Output the [X, Y] coordinate of the center of the cell containing the given text.  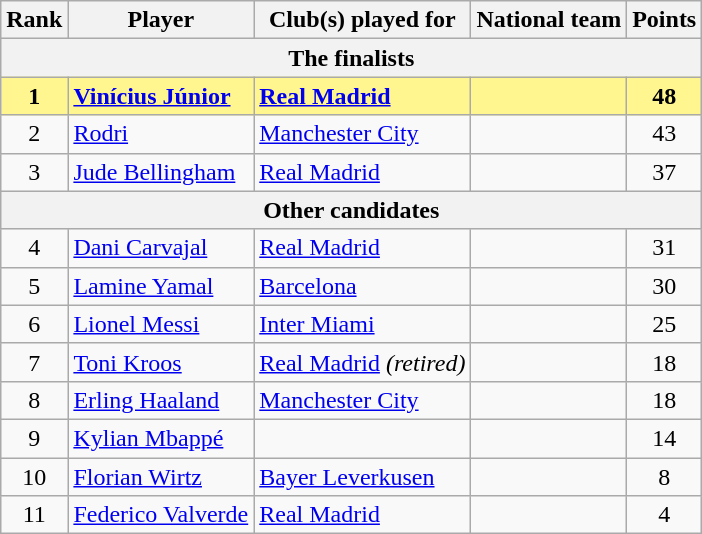
14 [664, 438]
Club(s) played for [362, 20]
31 [664, 248]
2 [34, 134]
National team [549, 20]
11 [34, 515]
48 [664, 96]
Dani Carvajal [161, 248]
3 [34, 172]
30 [664, 286]
5 [34, 286]
Jude Bellingham [161, 172]
Inter Miami [362, 324]
6 [34, 324]
Other candidates [352, 210]
Real Madrid (retired) [362, 362]
Kylian Mbappé [161, 438]
Florian Wirtz [161, 477]
Federico Valverde [161, 515]
Rodri [161, 134]
7 [34, 362]
Toni Kroos [161, 362]
43 [664, 134]
Erling Haaland [161, 400]
Lamine Yamal [161, 286]
The finalists [352, 58]
1 [34, 96]
Player [161, 20]
10 [34, 477]
Barcelona [362, 286]
Lionel Messi [161, 324]
Bayer Leverkusen [362, 477]
Rank [34, 20]
Points [664, 20]
Vinícius Júnior [161, 96]
9 [34, 438]
25 [664, 324]
37 [664, 172]
